Detect which cell encompasses the target text, then output its [x, y] center coordinate. 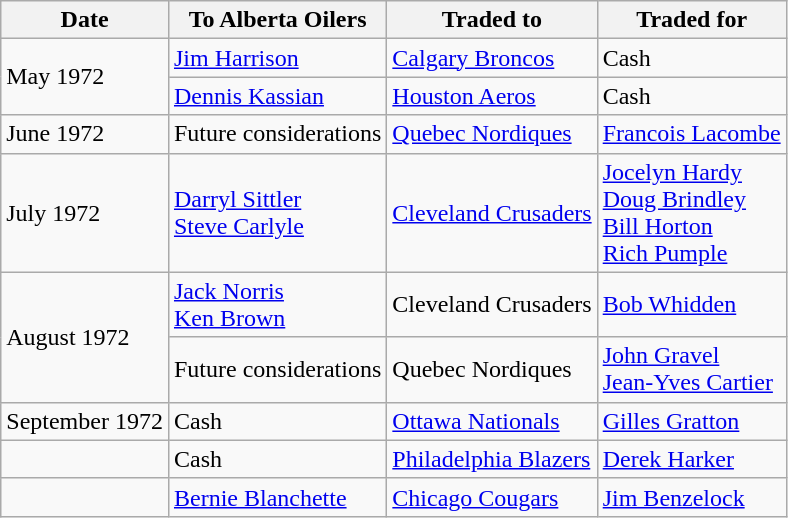
Calgary Broncos [492, 58]
Francois Lacombe [692, 134]
July 1972 [85, 212]
Darryl SittlerSteve Carlyle [277, 212]
June 1972 [85, 134]
Date [85, 20]
Dennis Kassian [277, 96]
Traded for [692, 20]
To Alberta Oilers [277, 20]
Houston Aeros [492, 96]
Jack NorrisKen Brown [277, 304]
Ottawa Nationals [492, 421]
John GravelJean-Yves Cartier [692, 370]
Chicago Cougars [492, 497]
Gilles Gratton [692, 421]
Jocelyn HardyDoug BrindleyBill HortonRich Pumple [692, 212]
May 1972 [85, 77]
Jim Benzelock [692, 497]
Traded to [492, 20]
Bernie Blanchette [277, 497]
Philadelphia Blazers [492, 459]
Derek Harker [692, 459]
Bob Whidden [692, 304]
August 1972 [85, 337]
Jim Harrison [277, 58]
September 1972 [85, 421]
